Determine the (x, y) coordinate at the center of the cell enclosing the given text.  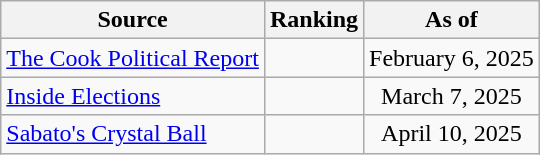
Ranking (314, 20)
Source (133, 20)
Inside Elections (133, 96)
As of (452, 20)
Sabato's Crystal Ball (133, 134)
March 7, 2025 (452, 96)
February 6, 2025 (452, 58)
April 10, 2025 (452, 134)
The Cook Political Report (133, 58)
